Output the (x, y) coordinate of the center of the cell containing the given text.  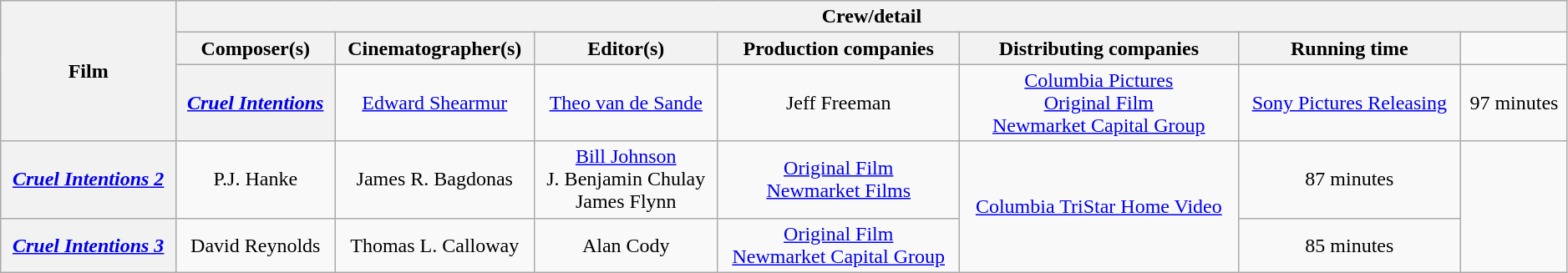
Sony Pictures Releasing (1349, 103)
Alan Cody (627, 245)
Edward Shearmur (434, 103)
87 minutes (1349, 179)
Cruel Intentions 2 (89, 179)
Editor(s) (627, 48)
James R. Bagdonas (434, 179)
Original FilmNewmarket Capital Group (839, 245)
Cinematographer(s) (434, 48)
85 minutes (1349, 245)
Crew/detail (872, 17)
97 minutes (1515, 103)
Cruel Intentions (256, 103)
Bill JohnsonJ. Benjamin ChulayJames Flynn (627, 179)
Original FilmNewmarket Films (839, 179)
Distributing companies (1099, 48)
Composer(s) (256, 48)
Jeff Freeman (839, 103)
Columbia TriStar Home Video (1099, 207)
Production companies (839, 48)
P.J. Hanke (256, 179)
Columbia PicturesOriginal FilmNewmarket Capital Group (1099, 103)
David Reynolds (256, 245)
Thomas L. Calloway (434, 245)
Running time (1349, 48)
Film (89, 71)
Theo van de Sande (627, 103)
Cruel Intentions 3 (89, 245)
